For the text-containing cell, return its midpoint in [X, Y] coordinate format. 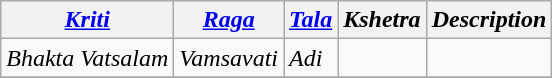
Kriti [88, 20]
Kshetra [382, 20]
Adi [311, 58]
Description [489, 20]
Bhakta Vatsalam [88, 58]
Vamsavati [229, 58]
Tala [311, 20]
Raga [229, 20]
